Locate the cell with the specified text and output its [x, y] center coordinate. 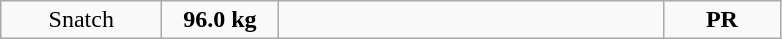
PR [722, 20]
Snatch [82, 20]
96.0 kg [220, 20]
